Search for the cell housing the specified text and yield its (X, Y) center coordinate. 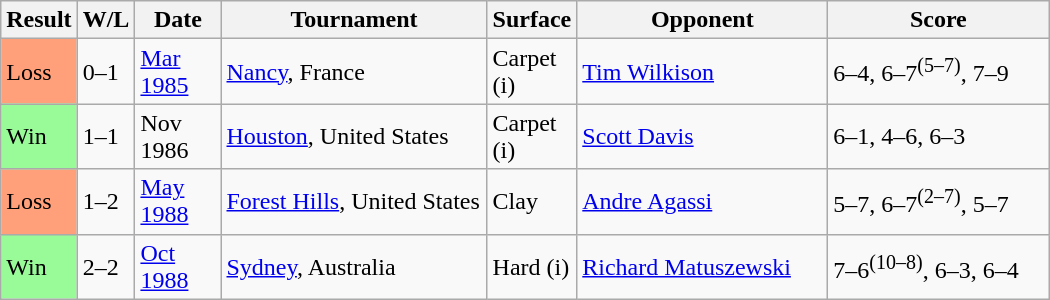
Scott Davis (702, 136)
Houston, United States (354, 136)
1–2 (106, 202)
6–1, 4–6, 6–3 (938, 136)
0–1 (106, 72)
Hard (i) (532, 266)
Score (938, 20)
1–1 (106, 136)
W/L (106, 20)
6–4, 6–7(5–7), 7–9 (938, 72)
Forest Hills, United States (354, 202)
Date (178, 20)
Opponent (702, 20)
5–7, 6–7(2–7), 5–7 (938, 202)
Clay (532, 202)
Mar 1985 (178, 72)
Nancy, France (354, 72)
Result (39, 20)
Richard Matuszewski (702, 266)
Tournament (354, 20)
Tim Wilkison (702, 72)
Sydney, Australia (354, 266)
May 1988 (178, 202)
Surface (532, 20)
7–6(10–8), 6–3, 6–4 (938, 266)
Nov 1986 (178, 136)
Andre Agassi (702, 202)
Oct 1988 (178, 266)
2–2 (106, 266)
